Scan for the cell matching the given text and deliver its [x, y] coordinate at center. 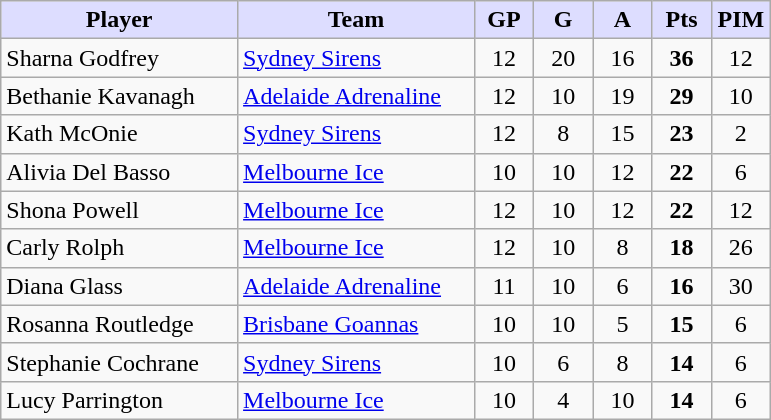
Bethanie Kavanagh [120, 96]
Pts [682, 20]
Lucy Parrington [120, 400]
Carly Rolph [120, 248]
A [622, 20]
Shona Powell [120, 210]
23 [682, 134]
30 [740, 286]
26 [740, 248]
GP [504, 20]
Team [356, 20]
Player [120, 20]
36 [682, 58]
Kath McOnie [120, 134]
G [564, 20]
Alivia Del Basso [120, 172]
Sharna Godfrey [120, 58]
Diana Glass [120, 286]
PIM [740, 20]
18 [682, 248]
29 [682, 96]
11 [504, 286]
5 [622, 324]
20 [564, 58]
Brisbane Goannas [356, 324]
Rosanna Routledge [120, 324]
Stephanie Cochrane [120, 362]
4 [564, 400]
19 [622, 96]
2 [740, 134]
